Search for the cell housing the specified text and yield its [x, y] center coordinate. 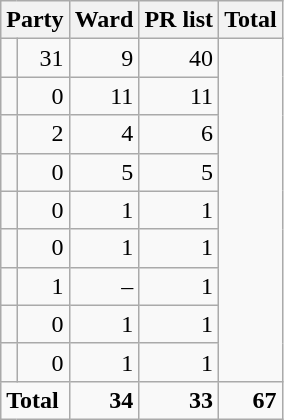
31 [43, 58]
– [104, 286]
34 [104, 400]
Party [35, 20]
PR list [179, 20]
2 [43, 134]
33 [179, 400]
6 [179, 134]
4 [104, 134]
67 [251, 400]
9 [104, 58]
40 [179, 58]
Ward [104, 20]
